Locate the cell with the specified text and output its (x, y) center coordinate. 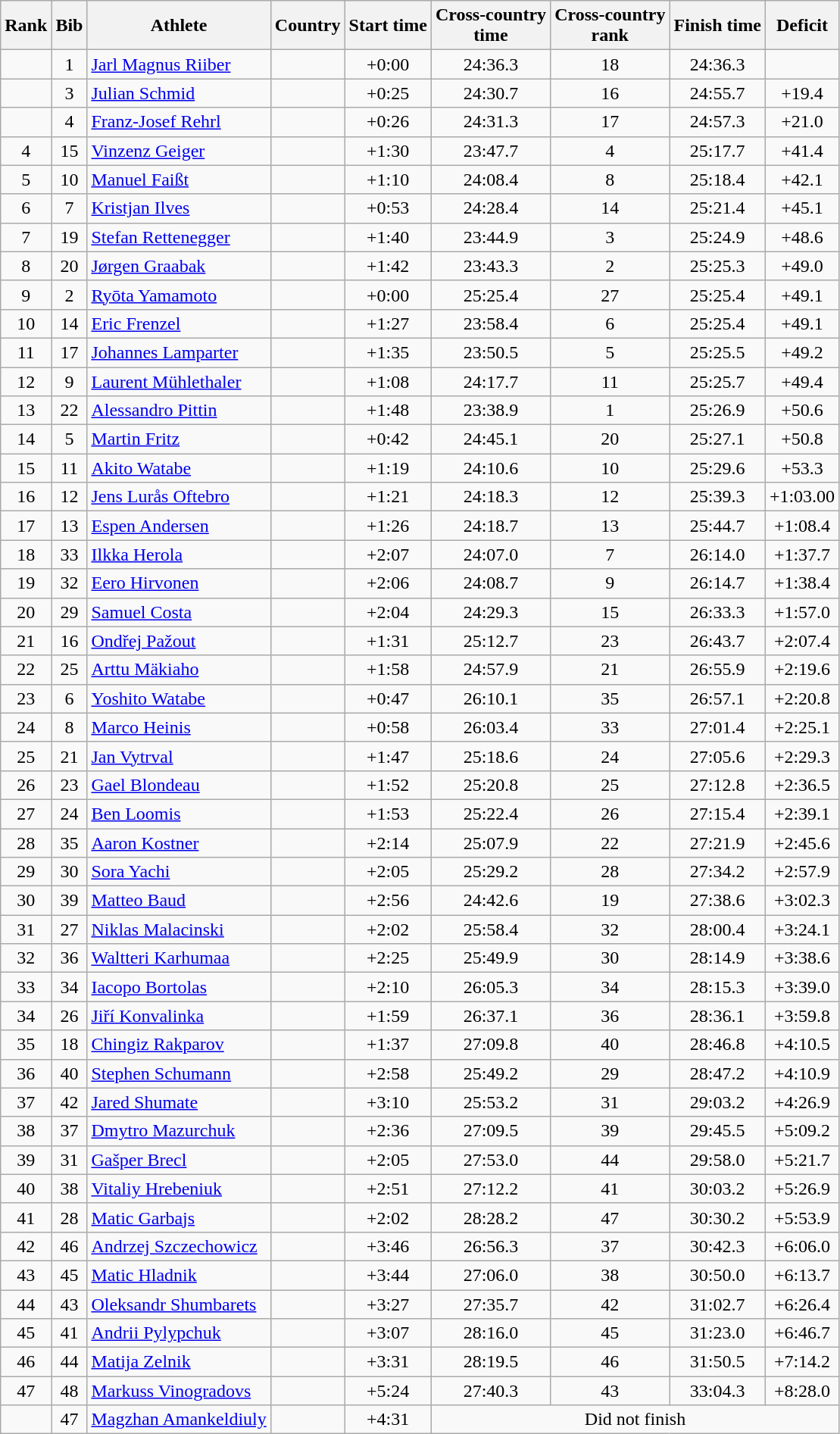
Sora Yachi (179, 872)
+1:48 (388, 411)
24:17.7 (491, 381)
30:30.2 (717, 1217)
25:25.7 (717, 381)
+48.6 (801, 237)
+3:39.0 (801, 987)
Vinzenz Geiger (179, 151)
Oleksandr Shumbarets (179, 1304)
+3:07 (388, 1333)
27:15.4 (717, 814)
+3:38.6 (801, 958)
Gael Blondeau (179, 785)
28:46.8 (717, 1045)
+2:04 (388, 612)
+2:36 (388, 1131)
Jens Lurås Oftebro (179, 497)
+0:26 (388, 122)
24:55.7 (717, 93)
23:38.9 (491, 411)
+0:42 (388, 439)
Julian Schmid (179, 93)
+1:19 (388, 468)
26:55.9 (717, 670)
+21.0 (801, 122)
30:50.0 (717, 1275)
28:28.2 (491, 1217)
+2:19.6 (801, 670)
23:47.7 (491, 151)
+2:57.9 (801, 872)
+1:27 (388, 323)
Aaron Kostner (179, 843)
23:43.3 (491, 266)
25:26.9 (717, 411)
24:07.0 (491, 555)
+8:28.0 (801, 1391)
+2:06 (388, 583)
Chingiz Rakparov (179, 1045)
24:18.3 (491, 497)
24:42.6 (491, 901)
+1:47 (388, 756)
Alessandro Pittin (179, 411)
Ryōta Yamamoto (179, 295)
+49.2 (801, 352)
27:35.7 (491, 1304)
31:23.0 (717, 1333)
28:47.2 (717, 1073)
Rank (26, 26)
+2:25 (388, 958)
28:19.5 (491, 1362)
24:08.7 (491, 583)
+3:02.3 (801, 901)
26:57.1 (717, 698)
+4:26.9 (801, 1102)
Deficit (801, 26)
+4:10.9 (801, 1073)
+2:58 (388, 1073)
Matic Hladnik (179, 1275)
28:00.4 (717, 929)
Andrzej Szczechowicz (179, 1246)
+1:10 (388, 180)
29:58.0 (717, 1160)
+2:36.5 (801, 785)
+49.0 (801, 266)
+2:07 (388, 555)
25:18.4 (717, 180)
+1:35 (388, 352)
+1:37.7 (801, 555)
25:22.4 (491, 814)
Matic Garbajs (179, 1217)
Jarl Magnus Riiber (179, 64)
+1:42 (388, 266)
25:27.1 (717, 439)
+3:27 (388, 1304)
+2:56 (388, 901)
+5:21.7 (801, 1160)
27:38.6 (717, 901)
+1:38.4 (801, 583)
27:40.3 (491, 1391)
+41.4 (801, 151)
27:21.9 (717, 843)
25:53.2 (491, 1102)
Gašper Brecl (179, 1160)
25:18.6 (491, 756)
+2:07.4 (801, 641)
Iacopo Bortolas (179, 987)
Samuel Costa (179, 612)
+0:58 (388, 727)
Magzhan Amankeldiuly (179, 1420)
Cross-countryrank (610, 26)
30:42.3 (717, 1246)
26:43.7 (717, 641)
24:30.7 (491, 93)
+42.1 (801, 180)
24:45.1 (491, 439)
Andrii Pylypchuk (179, 1333)
Finish time (717, 26)
+1:40 (388, 237)
26:03.4 (491, 727)
Arttu Mäkiaho (179, 670)
Bib (70, 26)
Espen Andersen (179, 526)
23:44.9 (491, 237)
25:24.9 (717, 237)
27:01.4 (717, 727)
Markuss Vinogradovs (179, 1391)
+1:59 (388, 1016)
+1:21 (388, 497)
Jiří Konvalinka (179, 1016)
+2:14 (388, 843)
+3:10 (388, 1102)
+4:31 (388, 1420)
+1:58 (388, 670)
28:15.3 (717, 987)
+50.6 (801, 411)
Ben Loomis (179, 814)
24:10.6 (491, 468)
+1:08.4 (801, 526)
24:57.3 (717, 122)
Ondřej Pažout (179, 641)
Martin Fritz (179, 439)
Johannes Lamparter (179, 352)
Akito Watabe (179, 468)
24:28.4 (491, 208)
24:29.3 (491, 612)
Matija Zelnik (179, 1362)
+6:46.7 (801, 1333)
24:08.4 (491, 180)
28:14.9 (717, 958)
Yoshito Watabe (179, 698)
+0:25 (388, 93)
+1:30 (388, 151)
+3:31 (388, 1362)
Country (308, 26)
+1:26 (388, 526)
25:07.9 (491, 843)
26:10.1 (491, 698)
25:12.7 (491, 641)
+2:25.1 (801, 727)
25:20.8 (491, 785)
Jared Shumate (179, 1102)
Kristjan Ilves (179, 208)
Jørgen Graabak (179, 266)
29:45.5 (717, 1131)
+1:53 (388, 814)
+7:14.2 (801, 1362)
25:39.3 (717, 497)
+4:10.5 (801, 1045)
+45.1 (801, 208)
Manuel Faißt (179, 180)
28:36.1 (717, 1016)
25:29.6 (717, 468)
Eric Frenzel (179, 323)
+6:13.7 (801, 1275)
+2:20.8 (801, 698)
+6:06.0 (801, 1246)
27:12.2 (491, 1189)
27:09.5 (491, 1131)
+3:59.8 (801, 1016)
+1:57.0 (801, 612)
26:05.3 (491, 987)
Dmytro Mazurchuk (179, 1131)
+2:39.1 (801, 814)
+19.4 (801, 93)
+1:03.00 (801, 497)
25:17.7 (717, 151)
+49.4 (801, 381)
27:09.8 (491, 1045)
26:14.7 (717, 583)
Waltteri Karhumaa (179, 958)
23:50.5 (491, 352)
+3:46 (388, 1246)
Ilkka Herola (179, 555)
+5:24 (388, 1391)
+2:10 (388, 987)
+5:53.9 (801, 1217)
26:33.3 (717, 612)
27:12.8 (717, 785)
+1:37 (388, 1045)
+53.3 (801, 468)
26:14.0 (717, 555)
+5:26.9 (801, 1189)
28:16.0 (491, 1333)
+6:26.4 (801, 1304)
+2:29.3 (801, 756)
+5:09.2 (801, 1131)
48 (70, 1391)
25:21.4 (717, 208)
26:56.3 (491, 1246)
+3:44 (388, 1275)
25:49.9 (491, 958)
26:37.1 (491, 1016)
+2:45.6 (801, 843)
Stefan Rettenegger (179, 237)
23:58.4 (491, 323)
27:05.6 (717, 756)
24:31.3 (491, 122)
27:34.2 (717, 872)
33:04.3 (717, 1391)
25:29.2 (491, 872)
+50.8 (801, 439)
Start time (388, 26)
25:25.5 (717, 352)
Vitaliy Hrebeniuk (179, 1189)
+0:47 (388, 698)
27:06.0 (491, 1275)
31:50.5 (717, 1362)
+0:53 (388, 208)
25:58.4 (491, 929)
29:03.2 (717, 1102)
Stephen Schumann (179, 1073)
+1:08 (388, 381)
Laurent Mühlethaler (179, 381)
+1:31 (388, 641)
Niklas Malacinski (179, 929)
+3:24.1 (801, 929)
Cross-countrytime (491, 26)
+1:52 (388, 785)
25:49.2 (491, 1073)
Marco Heinis (179, 727)
30:03.2 (717, 1189)
25:25.3 (717, 266)
25:44.7 (717, 526)
Eero Hirvonen (179, 583)
31:02.7 (717, 1304)
Franz-Josef Rehrl (179, 122)
24:57.9 (491, 670)
Matteo Baud (179, 901)
Jan Vytrval (179, 756)
27:53.0 (491, 1160)
Did not finish (635, 1420)
Athlete (179, 26)
+2:51 (388, 1189)
24:18.7 (491, 526)
